Search for the cell housing the specified text and yield its [x, y] center coordinate. 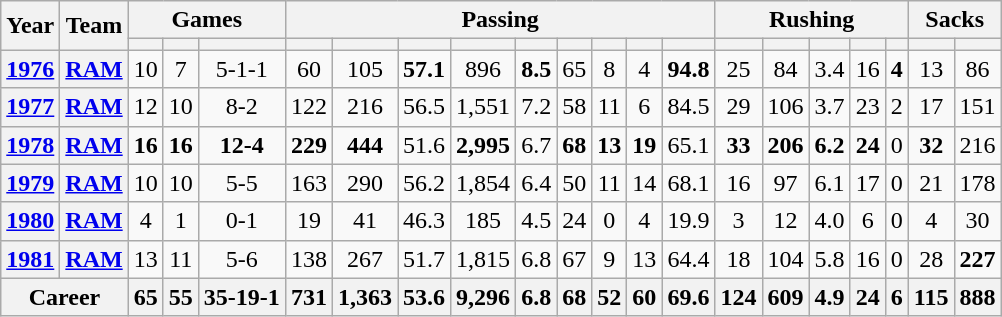
206 [786, 145]
Year [30, 26]
55 [180, 297]
65.1 [688, 145]
56.2 [424, 183]
2,995 [484, 145]
4.9 [830, 297]
64.4 [688, 259]
185 [484, 221]
115 [931, 297]
9,296 [484, 297]
7.2 [536, 107]
69.6 [688, 297]
52 [610, 297]
1,551 [484, 107]
23 [868, 107]
Rushing [812, 20]
3.7 [830, 107]
5.8 [830, 259]
Games [206, 20]
1,854 [484, 183]
106 [786, 107]
1,815 [484, 259]
25 [738, 69]
46.3 [424, 221]
3 [738, 221]
19.9 [688, 221]
57.1 [424, 69]
1980 [30, 221]
5-6 [242, 259]
178 [978, 183]
731 [308, 297]
4.5 [536, 221]
1979 [30, 183]
68.1 [688, 183]
122 [308, 107]
21 [931, 183]
163 [308, 183]
14 [644, 183]
Sacks [954, 20]
51.7 [424, 259]
1 [180, 221]
6.4 [536, 183]
30 [978, 221]
290 [364, 183]
5-1-1 [242, 69]
28 [931, 259]
86 [978, 69]
138 [308, 259]
8.5 [536, 69]
35-19-1 [242, 297]
1976 [30, 69]
609 [786, 297]
9 [610, 259]
84 [786, 69]
53.6 [424, 297]
8-2 [242, 107]
84.5 [688, 107]
229 [308, 145]
124 [738, 297]
Team [94, 26]
56.5 [424, 107]
41 [364, 221]
1,363 [364, 297]
6.2 [830, 145]
58 [574, 107]
7 [180, 69]
444 [364, 145]
51.6 [424, 145]
94.8 [688, 69]
29 [738, 107]
105 [364, 69]
227 [978, 259]
4.0 [830, 221]
12-4 [242, 145]
2 [896, 107]
8 [610, 69]
104 [786, 259]
0-1 [242, 221]
97 [786, 183]
6.1 [830, 183]
3.4 [830, 69]
151 [978, 107]
67 [574, 259]
32 [931, 145]
18 [738, 259]
896 [484, 69]
50 [574, 183]
5-5 [242, 183]
1977 [30, 107]
33 [738, 145]
1978 [30, 145]
267 [364, 259]
6.7 [536, 145]
888 [978, 297]
Career [64, 297]
Passing [500, 20]
1981 [30, 259]
